Determine the (X, Y) coordinate at the center of the cell enclosing the given text.  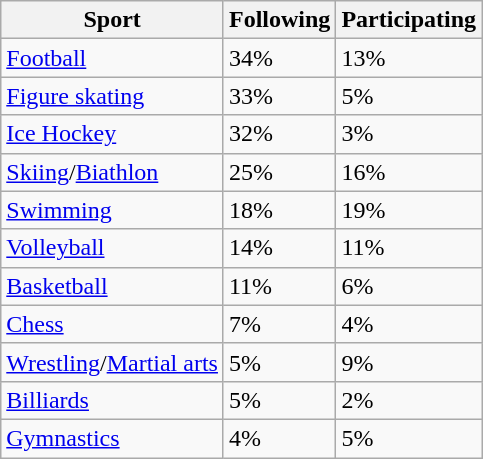
Following (279, 20)
Gymnastics (112, 438)
Participating (409, 20)
16% (409, 172)
Chess (112, 324)
Figure skating (112, 96)
19% (409, 210)
3% (409, 134)
14% (279, 248)
25% (279, 172)
Football (112, 58)
Sport (112, 20)
34% (279, 58)
Volleyball (112, 248)
Swimming (112, 210)
Billiards (112, 400)
13% (409, 58)
Skiing/Biathlon (112, 172)
2% (409, 400)
33% (279, 96)
6% (409, 286)
Basketball (112, 286)
18% (279, 210)
Ice Hockey (112, 134)
7% (279, 324)
9% (409, 362)
Wrestling/Martial arts (112, 362)
32% (279, 134)
